Search for the cell housing the specified text and yield its (X, Y) center coordinate. 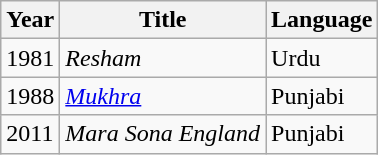
2011 (30, 134)
1988 (30, 96)
Mara Sona England (163, 134)
Mukhra (163, 96)
Language (322, 20)
Year (30, 20)
Urdu (322, 58)
1981 (30, 58)
Title (163, 20)
Resham (163, 58)
